Pinpoint the cell where the given text exists, returning its [X, Y] midpoint coordinate. 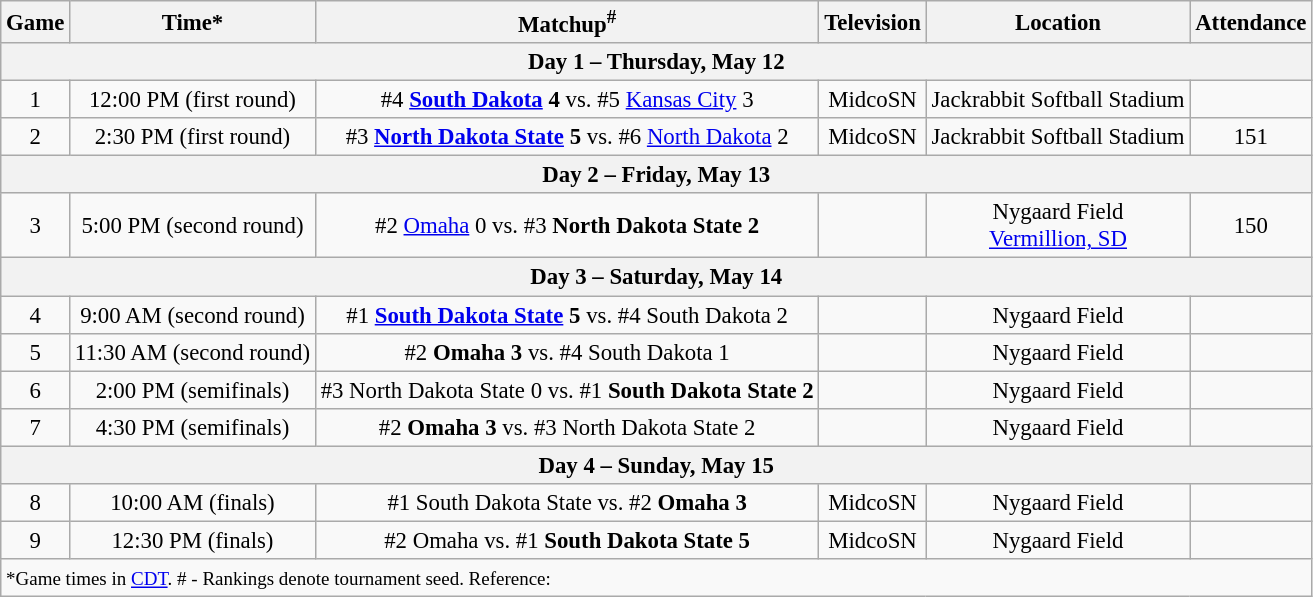
11:30 AM (second round) [193, 352]
150 [1251, 226]
Location [1058, 22]
Television [872, 22]
Nygaard FieldVermillion, SD [1058, 226]
12:30 PM (finals) [193, 540]
Day 2 – Friday, May 13 [656, 175]
Attendance [1251, 22]
10:00 AM (finals) [193, 503]
3 [36, 226]
#2 Omaha 3 vs. #4 South Dakota 1 [567, 352]
#1 South Dakota State 5 vs. #4 South Dakota 2 [567, 315]
9:00 AM (second round) [193, 315]
2:30 PM (first round) [193, 137]
9 [36, 540]
2 [36, 137]
2:00 PM (semifinals) [193, 390]
151 [1251, 137]
5 [36, 352]
Day 4 – Sunday, May 15 [656, 465]
#3 North Dakota State 0 vs. #1 South Dakota State 2 [567, 390]
7 [36, 427]
Time* [193, 22]
6 [36, 390]
#4 South Dakota 4 vs. #5 Kansas City 3 [567, 100]
#2 Omaha 3 vs. #3 North Dakota State 2 [567, 427]
#2 Omaha vs. #1 South Dakota State 5 [567, 540]
Day 1 – Thursday, May 12 [656, 62]
1 [36, 100]
Day 3 – Saturday, May 14 [656, 277]
Game [36, 22]
Matchup# [567, 22]
#2 Omaha 0 vs. #3 North Dakota State 2 [567, 226]
5:00 PM (second round) [193, 226]
#1 South Dakota State vs. #2 Omaha 3 [567, 503]
#3 North Dakota State 5 vs. #6 North Dakota 2 [567, 137]
8 [36, 503]
12:00 PM (first round) [193, 100]
4 [36, 315]
4:30 PM (semifinals) [193, 427]
*Game times in CDT. # - Rankings denote tournament seed. Reference: [656, 578]
